Return the (X, Y) coordinate for the center point of the cell that contains the specified text.  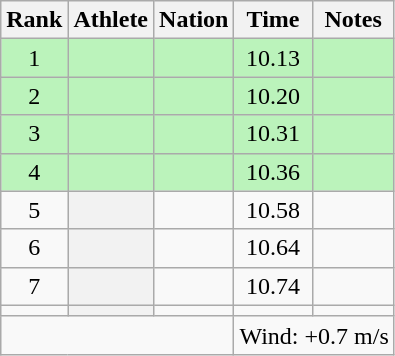
Wind: +0.7 m/s (314, 335)
4 (34, 172)
10.58 (273, 210)
Nation (194, 20)
Time (273, 20)
10.64 (273, 248)
10.31 (273, 134)
10.20 (273, 96)
1 (34, 58)
10.36 (273, 172)
5 (34, 210)
Athlete (111, 20)
2 (34, 96)
10.13 (273, 58)
10.74 (273, 286)
7 (34, 286)
3 (34, 134)
Rank (34, 20)
Notes (353, 20)
6 (34, 248)
